Output the (x, y) coordinate of the center of the cell containing the given text.  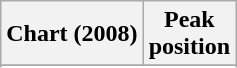
Peakposition (189, 34)
Chart (2008) (72, 34)
